Find where the given text appears and provide that cell's center as [X, Y] coordinate. 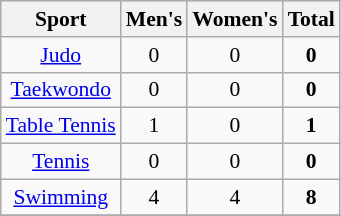
8 [312, 197]
Swimming [61, 197]
Tennis [61, 162]
Judo [61, 55]
Women's [234, 19]
Taekwondo [61, 90]
Total [312, 19]
Table Tennis [61, 126]
Sport [61, 19]
Men's [154, 19]
